Search for the cell housing the specified text and yield its (x, y) center coordinate. 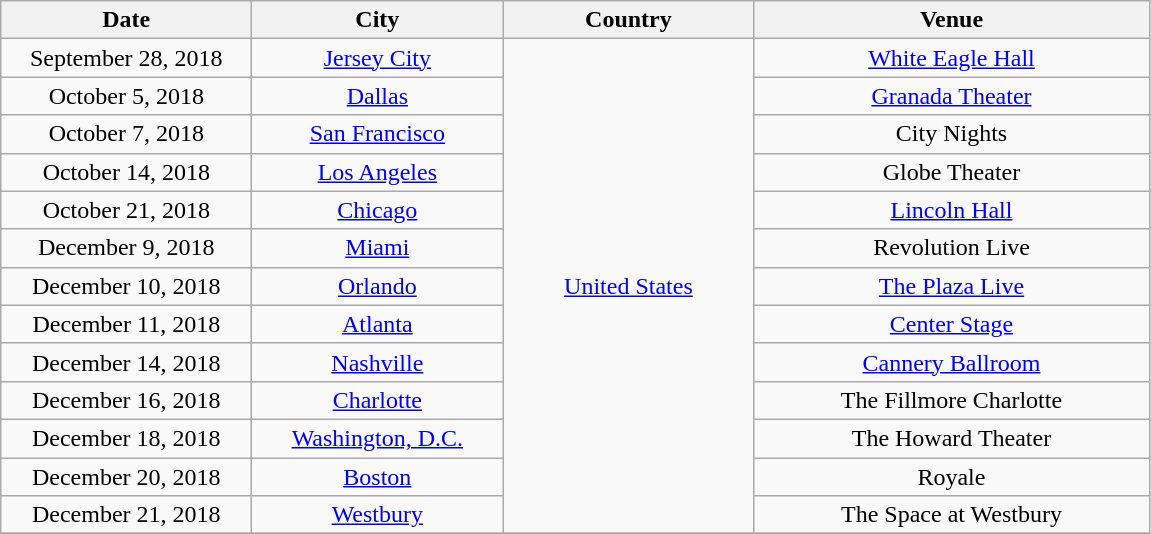
Globe Theater (952, 172)
Washington, D.C. (378, 438)
San Francisco (378, 134)
The Plaza Live (952, 286)
December 16, 2018 (126, 400)
Miami (378, 248)
White Eagle Hall (952, 58)
Boston (378, 477)
Country (628, 20)
The Fillmore Charlotte (952, 400)
October 14, 2018 (126, 172)
Atlanta (378, 324)
December 9, 2018 (126, 248)
Lincoln Hall (952, 210)
City Nights (952, 134)
Venue (952, 20)
The Howard Theater (952, 438)
Cannery Ballroom (952, 362)
December 20, 2018 (126, 477)
Center Stage (952, 324)
Westbury (378, 515)
United States (628, 286)
Charlotte (378, 400)
December 14, 2018 (126, 362)
Granada Theater (952, 96)
October 7, 2018 (126, 134)
December 11, 2018 (126, 324)
December 10, 2018 (126, 286)
October 5, 2018 (126, 96)
Nashville (378, 362)
Orlando (378, 286)
September 28, 2018 (126, 58)
Chicago (378, 210)
Dallas (378, 96)
Jersey City (378, 58)
Los Angeles (378, 172)
December 18, 2018 (126, 438)
December 21, 2018 (126, 515)
City (378, 20)
October 21, 2018 (126, 210)
Royale (952, 477)
The Space at Westbury (952, 515)
Revolution Live (952, 248)
Date (126, 20)
